Pinpoint the cell where the given text exists, returning its (X, Y) midpoint coordinate. 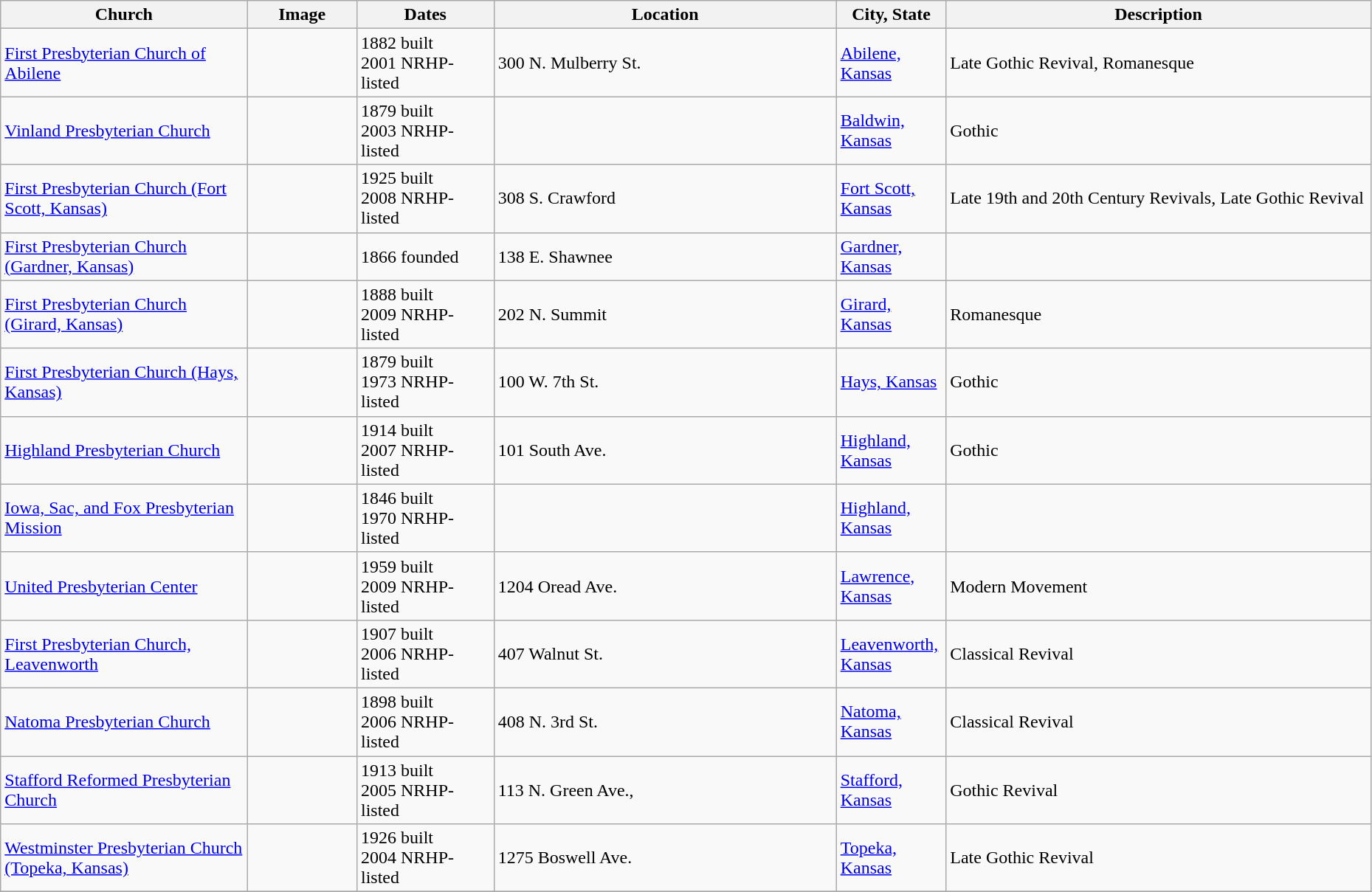
Image (303, 15)
1959 built2009 NRHP-listed (425, 586)
First Presbyterian Church of Abilene (124, 63)
Natoma, Kansas (892, 722)
Fort Scott, Kansas (892, 198)
202 N. Summit (665, 314)
Westminster Presbyterian Church (Topeka, Kansas) (124, 858)
Gothic Revival (1159, 789)
Highland Presbyterian Church (124, 450)
308 S. Crawford (665, 198)
Location (665, 15)
Abilene, Kansas (892, 63)
113 N. Green Ave., (665, 789)
1913 built2005 NRHP-listed (425, 789)
Late 19th and 20th Century Revivals, Late Gothic Revival (1159, 198)
Baldwin, Kansas (892, 131)
Hays, Kansas (892, 382)
1898 built2006 NRHP-listed (425, 722)
101 South Ave. (665, 450)
Modern Movement (1159, 586)
1888 built2009 NRHP-listed (425, 314)
Leavenworth, Kansas (892, 654)
Gardner, Kansas (892, 257)
Church (124, 15)
Dates (425, 15)
Stafford, Kansas (892, 789)
1907 built2006 NRHP-listed (425, 654)
1846 built1970 NRHP-listed (425, 518)
City, State (892, 15)
Vinland Presbyterian Church (124, 131)
First Presbyterian Church (Gardner, Kansas) (124, 257)
1204 Oread Ave. (665, 586)
First Presbyterian Church, Leavenworth (124, 654)
408 N. 3rd St. (665, 722)
Natoma Presbyterian Church (124, 722)
First Presbyterian Church (Fort Scott, Kansas) (124, 198)
Lawrence, Kansas (892, 586)
1914 built2007 NRHP-listed (425, 450)
407 Walnut St. (665, 654)
First Presbyterian Church (Girard, Kansas) (124, 314)
1879 built1973 NRHP-listed (425, 382)
1925 built2008 NRHP-listed (425, 198)
Stafford Reformed Presbyterian Church (124, 789)
Girard, Kansas (892, 314)
300 N. Mulberry St. (665, 63)
1882 built2001 NRHP-listed (425, 63)
1926 built2004 NRHP-listed (425, 858)
Description (1159, 15)
Romanesque (1159, 314)
1275 Boswell Ave. (665, 858)
Late Gothic Revival, Romanesque (1159, 63)
100 W. 7th St. (665, 382)
138 E. Shawnee (665, 257)
1879 built2003 NRHP-listed (425, 131)
Iowa, Sac, and Fox Presbyterian Mission (124, 518)
Topeka, Kansas (892, 858)
United Presbyterian Center (124, 586)
First Presbyterian Church (Hays, Kansas) (124, 382)
1866 founded (425, 257)
Late Gothic Revival (1159, 858)
